Capture the cell that displays the provided text and extract its (x, y) central coordinate. 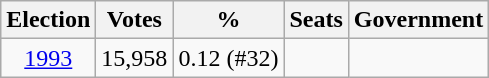
0.12 (#32) (228, 58)
% (228, 20)
15,958 (134, 58)
Seats (316, 20)
Election (48, 20)
Government (418, 20)
Votes (134, 20)
1993 (48, 58)
